Capture the cell that displays the provided text and extract its (x, y) central coordinate. 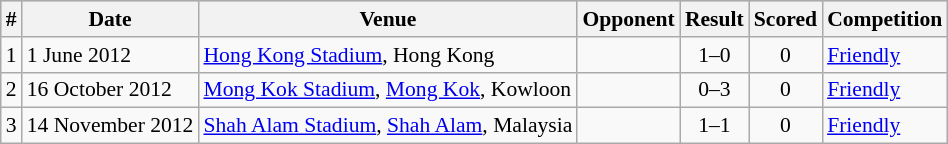
Venue (388, 19)
Result (714, 19)
# (12, 19)
14 November 2012 (110, 126)
Hong Kong Stadium, Hong Kong (388, 55)
16 October 2012 (110, 90)
1 (12, 55)
0–3 (714, 90)
Opponent (628, 19)
1 June 2012 (110, 55)
Mong Kok Stadium, Mong Kok, Kowloon (388, 90)
1–0 (714, 55)
Shah Alam Stadium, Shah Alam, Malaysia (388, 126)
2 (12, 90)
Competition (884, 19)
Scored (786, 19)
Date (110, 19)
1–1 (714, 126)
3 (12, 126)
